Return the [x, y] coordinate for the center point of the cell that contains the specified text.  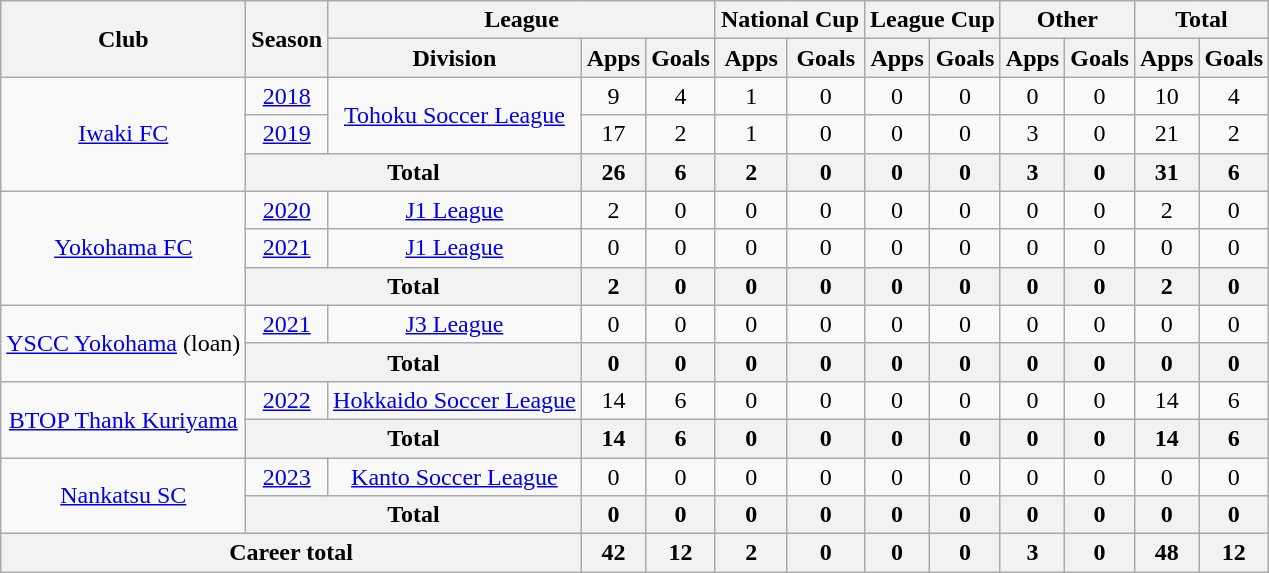
10 [1166, 96]
2020 [287, 210]
26 [613, 172]
Club [124, 39]
BTOP Thank Kuriyama [124, 419]
9 [613, 96]
YSCC Yokohama (loan) [124, 343]
League Cup [933, 20]
Kanto Soccer League [455, 477]
42 [613, 553]
2019 [287, 134]
17 [613, 134]
Iwaki FC [124, 134]
Yokohama FC [124, 248]
31 [1166, 172]
Other [1067, 20]
Nankatsu SC [124, 496]
Tohoku Soccer League [455, 115]
Division [455, 58]
League [522, 20]
National Cup [790, 20]
2023 [287, 477]
48 [1166, 553]
21 [1166, 134]
J3 League [455, 324]
2022 [287, 400]
Career total [291, 553]
2018 [287, 96]
Hokkaido Soccer League [455, 400]
Season [287, 39]
